Output the (x, y) coordinate of the center of the cell containing the given text.  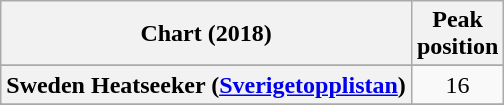
Sweden Heatseeker (Sverigetopplistan) (206, 85)
Peakposition (457, 34)
Chart (2018) (206, 34)
16 (457, 85)
